Pinpoint the cell where the given text exists, returning its (x, y) midpoint coordinate. 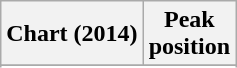
Chart (2014) (72, 34)
Peakposition (189, 34)
